Search for the cell housing the specified text and yield its [x, y] center coordinate. 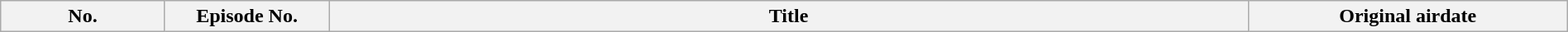
Episode No. [246, 16]
No. [83, 16]
Original airdate [1408, 16]
Title [789, 16]
